Return [x, y] of the center of cell containing provided text 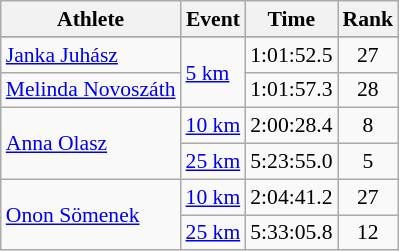
Anna Olasz [91, 144]
Onon Sömenek [91, 214]
Event [214, 19]
28 [368, 90]
Melinda Novoszáth [91, 90]
Time [291, 19]
5:23:55.0 [291, 162]
1:01:52.5 [291, 55]
2:04:41.2 [291, 197]
8 [368, 126]
Rank [368, 19]
2:00:28.4 [291, 126]
Janka Juhász [91, 55]
1:01:57.3 [291, 90]
Athlete [91, 19]
5 [368, 162]
12 [368, 233]
5:33:05.8 [291, 233]
5 km [214, 72]
